Extract the (X, Y) coordinate from the center of the cell holding the provided text.  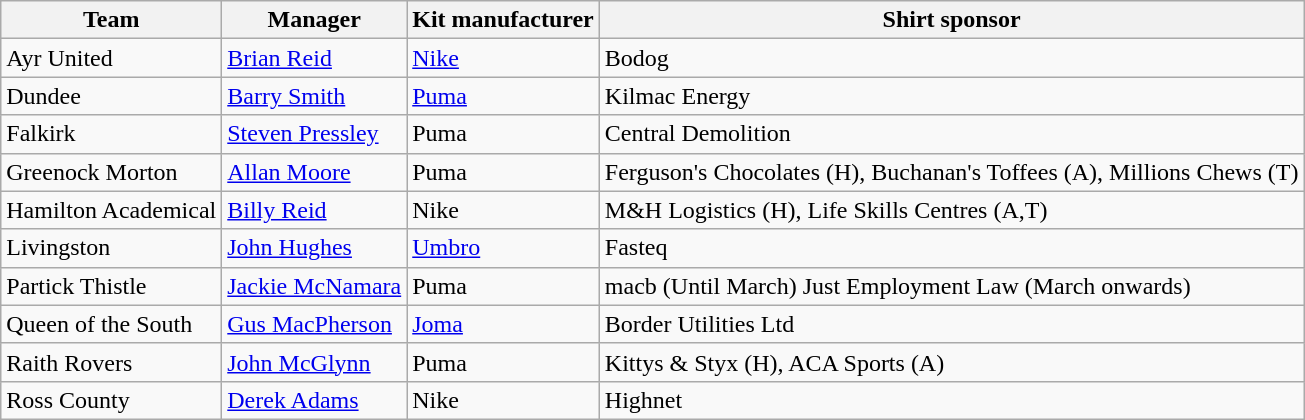
Greenock Morton (112, 172)
M&H Logistics (H), Life Skills Centres (A,T) (952, 210)
Gus MacPherson (314, 324)
Falkirk (112, 134)
Border Utilities Ltd (952, 324)
John Hughes (314, 248)
Umbro (504, 248)
Ross County (112, 400)
Highnet (952, 400)
John McGlynn (314, 362)
Raith Rovers (112, 362)
Allan Moore (314, 172)
Hamilton Academical (112, 210)
Steven Pressley (314, 134)
Livingston (112, 248)
Kilmac Energy (952, 96)
macb (Until March) Just Employment Law (March onwards) (952, 286)
Central Demolition (952, 134)
Derek Adams (314, 400)
Bodog (952, 58)
Team (112, 20)
Jackie McNamara (314, 286)
Kittys & Styx (H), ACA Sports (A) (952, 362)
Billy Reid (314, 210)
Queen of the South (112, 324)
Partick Thistle (112, 286)
Shirt sponsor (952, 20)
Fasteq (952, 248)
Ayr United (112, 58)
Dundee (112, 96)
Ferguson's Chocolates (H), Buchanan's Toffees (A), Millions Chews (T) (952, 172)
Barry Smith (314, 96)
Brian Reid (314, 58)
Manager (314, 20)
Joma (504, 324)
Kit manufacturer (504, 20)
